Output the (x, y) coordinate of the center of the cell containing the given text.  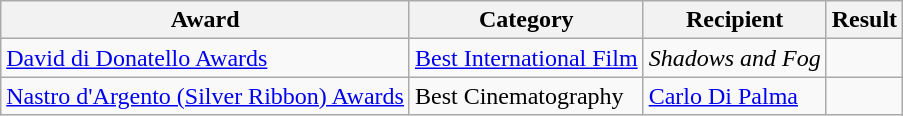
Category (526, 20)
Shadows and Fog (734, 58)
Best Cinematography (526, 96)
David di Donatello Awards (206, 58)
Award (206, 20)
Result (864, 20)
Carlo Di Palma (734, 96)
Nastro d'Argento (Silver Ribbon) Awards (206, 96)
Recipient (734, 20)
Best International Film (526, 58)
